Search for the cell housing the specified text and yield its [X, Y] center coordinate. 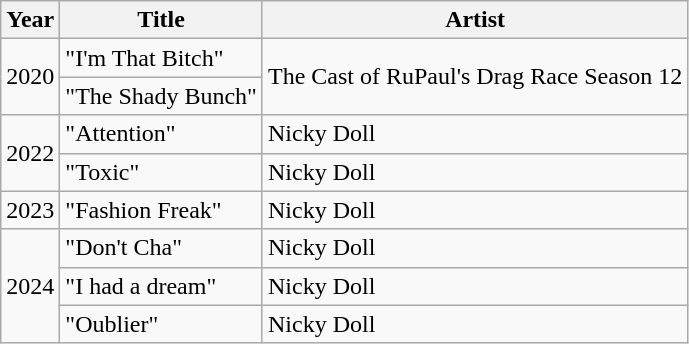
Year [30, 20]
2024 [30, 286]
2022 [30, 153]
Title [162, 20]
"Oublier" [162, 324]
"Fashion Freak" [162, 210]
"The Shady Bunch" [162, 96]
"Don't Cha" [162, 248]
"Toxic" [162, 172]
Artist [474, 20]
"I had a dream" [162, 286]
2023 [30, 210]
The Cast of RuPaul's Drag Race Season 12 [474, 77]
"I'm That Bitch" [162, 58]
"Attention" [162, 134]
2020 [30, 77]
